Determine the (x, y) coordinate at the center of the cell enclosing the given text.  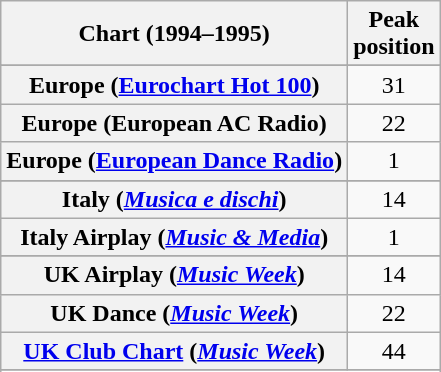
Italy Airplay (Music & Media) (174, 237)
Europe (Eurochart Hot 100) (174, 85)
Italy (Musica e dischi) (174, 199)
31 (394, 85)
Europe (European AC Radio) (174, 123)
Europe (European Dance Radio) (174, 161)
UK Airplay (Music Week) (174, 275)
Peakposition (394, 34)
44 (394, 351)
UK Club Chart (Music Week) (174, 351)
Chart (1994–1995) (174, 34)
UK Dance (Music Week) (174, 313)
